Find where the given text appears and provide that cell's center as [x, y] coordinate. 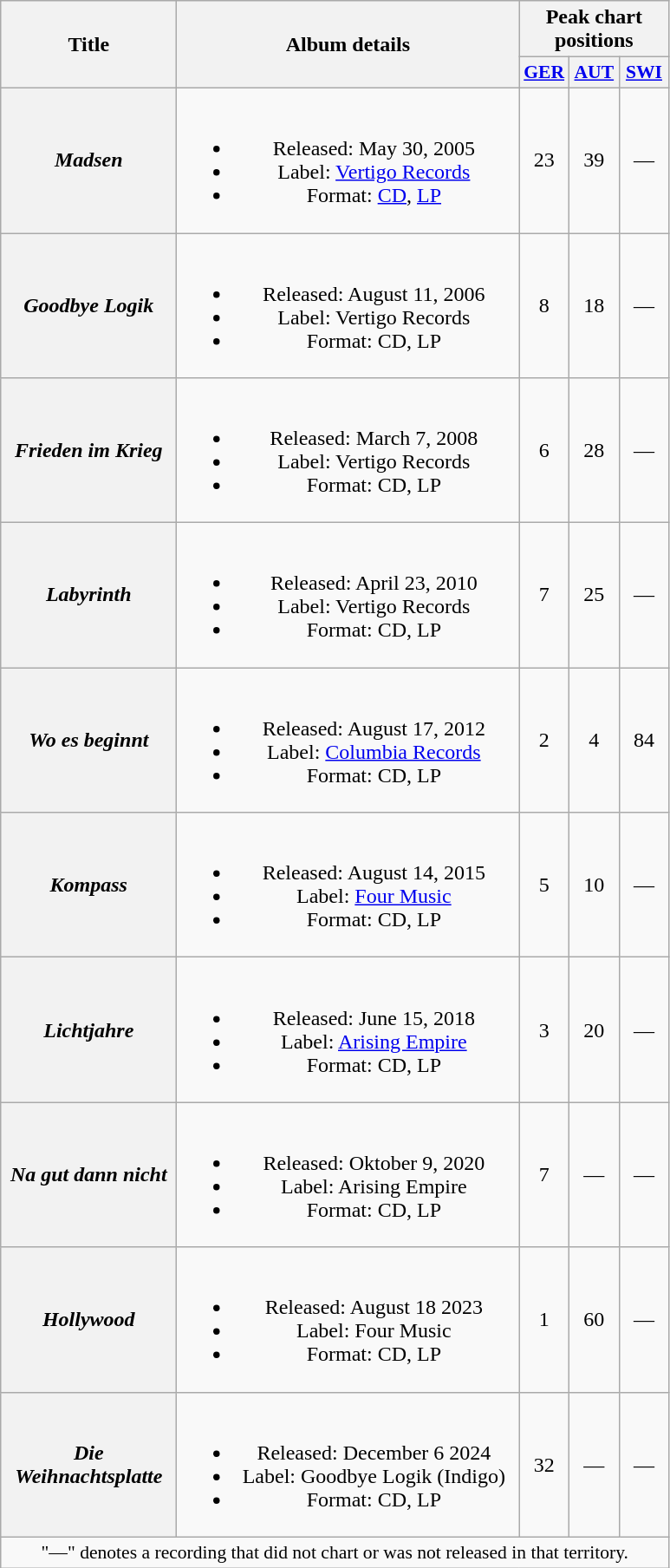
Released: August 11, 2006Label: Vertigo RecordsFormat: CD, LP [348, 305]
32 [544, 1464]
28 [595, 451]
Frieden im Krieg [88, 451]
Madsen [88, 160]
Title [88, 45]
4 [595, 741]
Die Weihnachtsplatte [88, 1464]
AUT [595, 73]
2 [544, 741]
Na gut dann nicht [88, 1174]
20 [595, 1030]
Goodbye Logik [88, 305]
Released: March 7, 2008Label: Vertigo RecordsFormat: CD, LP [348, 451]
39 [595, 160]
Lichtjahre [88, 1030]
Released: May 30, 2005Label: Vertigo RecordsFormat: CD, LP [348, 160]
Released: August 18 2023Label: Four MusicFormat: CD, LP [348, 1320]
Released: August 14, 2015Label: Four MusicFormat: CD, LP [348, 885]
10 [595, 885]
Released: April 23, 2010Label: Vertigo RecordsFormat: CD, LP [348, 595]
84 [644, 741]
60 [595, 1320]
6 [544, 451]
GER [544, 73]
Album details [348, 45]
Released: June 15, 2018Label: Arising EmpireFormat: CD, LP [348, 1030]
Wo es beginnt [88, 741]
Released: December 6 2024Label: Goodbye Logik (Indigo)Format: CD, LP [348, 1464]
Hollywood [88, 1320]
5 [544, 885]
SWI [644, 73]
"—" denotes a recording that did not chart or was not released in that territory. [335, 1552]
18 [595, 305]
8 [544, 305]
23 [544, 160]
Peak chart positions [595, 29]
Released: Oktober 9, 2020Label: Arising EmpireFormat: CD, LP [348, 1174]
Labyrinth [88, 595]
3 [544, 1030]
Kompass [88, 885]
1 [544, 1320]
Released: August 17, 2012Label: Columbia RecordsFormat: CD, LP [348, 741]
25 [595, 595]
